Pinpoint the cell where the given text exists, returning its [X, Y] midpoint coordinate. 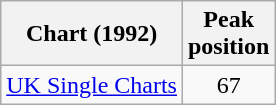
Chart (1992) [92, 34]
UK Single Charts [92, 85]
Peakposition [228, 34]
67 [228, 85]
